From the cell containing the given text, extract its center point as (X, Y) coordinate. 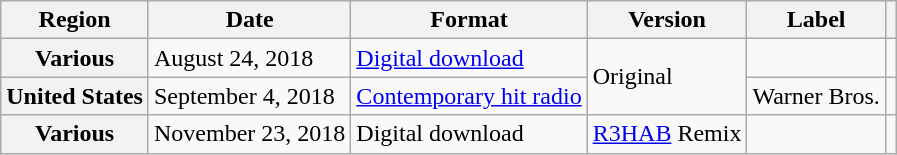
Contemporary hit radio (469, 96)
Original (667, 77)
Format (469, 20)
September 4, 2018 (249, 96)
November 23, 2018 (249, 134)
Region (75, 20)
Date (249, 20)
R3HAB Remix (667, 134)
Warner Bros. (816, 96)
August 24, 2018 (249, 58)
United States (75, 96)
Label (816, 20)
Version (667, 20)
